Output the (x, y) coordinate of the center of the cell containing the given text.  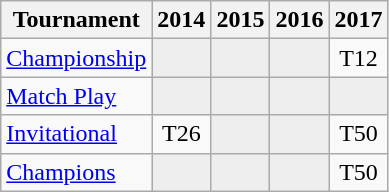
2014 (182, 20)
2016 (300, 20)
2017 (358, 20)
Match Play (76, 96)
Invitational (76, 134)
Champions (76, 172)
2015 (240, 20)
Championship (76, 58)
T26 (182, 134)
Tournament (76, 20)
T12 (358, 58)
